Pinpoint the cell where the given text exists, returning its [x, y] midpoint coordinate. 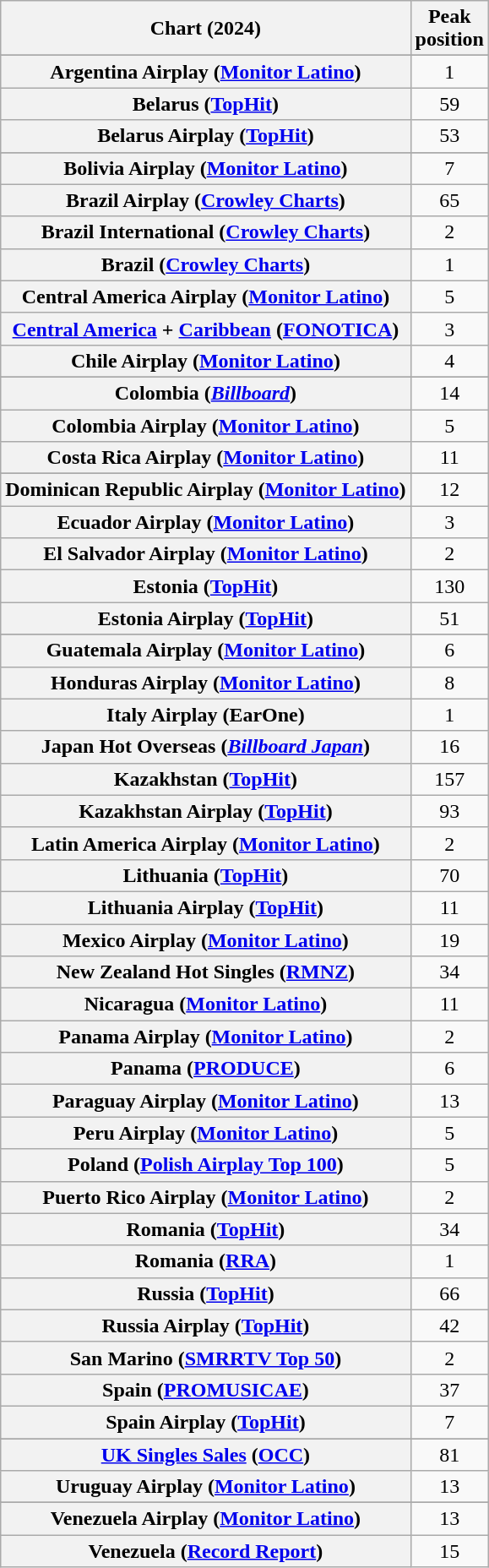
Poland (Polish Airplay Top 100) [206, 1165]
Bolivia Airplay (Monitor Latino) [206, 168]
UK Singles Sales (OCC) [206, 1454]
Paraguay Airplay (Monitor Latino) [206, 1101]
Costa Rica Airplay (Monitor Latino) [206, 458]
Argentina Airplay (Monitor Latino) [206, 72]
51 [449, 618]
Honduras Airplay (Monitor Latino) [206, 683]
8 [449, 683]
14 [449, 393]
Brazil (Crowley Charts) [206, 264]
16 [449, 747]
Spain Airplay (TopHit) [206, 1422]
130 [449, 586]
Venezuela Airplay (Monitor Latino) [206, 1519]
Chile Airplay (Monitor Latino) [206, 361]
59 [449, 104]
Panama (PRODUCE) [206, 1069]
El Salvador Airplay (Monitor Latino) [206, 554]
Brazil Airplay (Crowley Charts) [206, 200]
Puerto Rico Airplay (Monitor Latino) [206, 1197]
Latin America Airplay (Monitor Latino) [206, 843]
Panama Airplay (Monitor Latino) [206, 1037]
Lithuania Airplay (TopHit) [206, 907]
Belarus Airplay (TopHit) [206, 136]
4 [449, 361]
81 [449, 1454]
Uruguay Airplay (Monitor Latino) [206, 1487]
15 [449, 1551]
12 [449, 490]
Central America + Caribbean (FONOTICA) [206, 329]
New Zealand Hot Singles (RMNZ) [206, 972]
66 [449, 1293]
Japan Hot Overseas (Billboard Japan) [206, 747]
70 [449, 875]
Chart (2024) [206, 29]
Peru Airplay (Monitor Latino) [206, 1133]
Brazil International (Crowley Charts) [206, 232]
Mexico Airplay (Monitor Latino) [206, 940]
Kazakhstan Airplay (TopHit) [206, 811]
Nicaragua (Monitor Latino) [206, 1004]
Ecuador Airplay (Monitor Latino) [206, 522]
53 [449, 136]
Belarus (TopHit) [206, 104]
Estonia (TopHit) [206, 586]
42 [449, 1326]
Central America Airplay (Monitor Latino) [206, 297]
Venezuela (Record Report) [206, 1551]
Peak position [449, 29]
93 [449, 811]
San Marino (SMRRTV Top 50) [206, 1358]
19 [449, 940]
Spain (PROMUSICAE) [206, 1390]
Estonia Airplay (TopHit) [206, 618]
65 [449, 200]
Guatemala Airplay (Monitor Latino) [206, 651]
Dominican Republic Airplay (Monitor Latino) [206, 490]
Russia (TopHit) [206, 1293]
Romania (TopHit) [206, 1229]
Romania (RRA) [206, 1261]
Russia Airplay (TopHit) [206, 1326]
Italy Airplay (EarOne) [206, 715]
Lithuania (TopHit) [206, 875]
Colombia Airplay (Monitor Latino) [206, 425]
157 [449, 779]
Colombia (Billboard) [206, 393]
37 [449, 1390]
Kazakhstan (TopHit) [206, 779]
